Capture the cell that displays the provided text and extract its (X, Y) central coordinate. 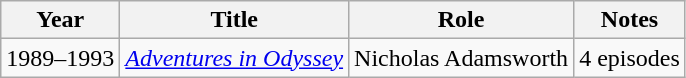
Year (60, 20)
1989–1993 (60, 58)
Adventures in Odyssey (234, 58)
Role (462, 20)
Title (234, 20)
Notes (630, 20)
Nicholas Adamsworth (462, 58)
4 episodes (630, 58)
